Scan for the cell matching the given text and deliver its (X, Y) coordinate at center. 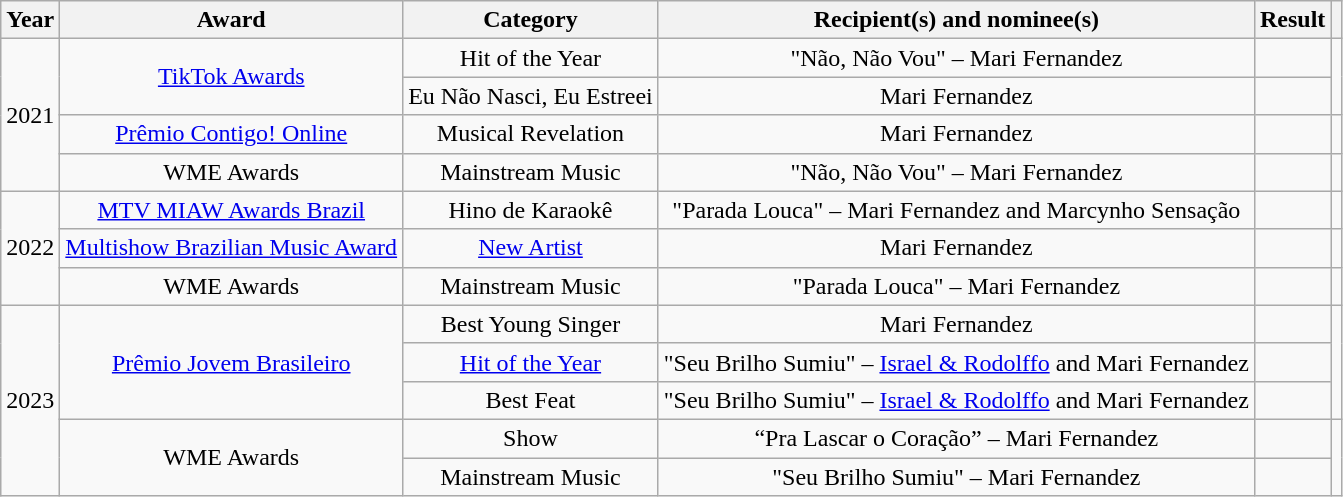
"Seu Brilho Sumiu" – Mari Fernandez (956, 477)
Recipient(s) and nominee(s) (956, 20)
Hino de Karaokê (531, 210)
2023 (30, 400)
"Parada Louca" – Mari Fernandez and Marcynho Sensação (956, 210)
“Pra Lascar o Coração” – Mari Fernandez (956, 438)
Musical Revelation (531, 134)
MTV MIAW Awards Brazil (232, 210)
2021 (30, 115)
TikTok Awards (232, 77)
Category (531, 20)
Year (30, 20)
Best Feat (531, 400)
Prêmio Jovem Brasileiro (232, 362)
2022 (30, 248)
New Artist (531, 248)
Best Young Singer (531, 324)
Show (531, 438)
"Parada Louca" – Mari Fernandez (956, 286)
Prêmio Contigo! Online (232, 134)
Eu Não Nasci, Eu Estreei (531, 96)
Award (232, 20)
Multishow Brazilian Music Award (232, 248)
Result (1292, 20)
